Capture the cell that displays the provided text and extract its [X, Y] central coordinate. 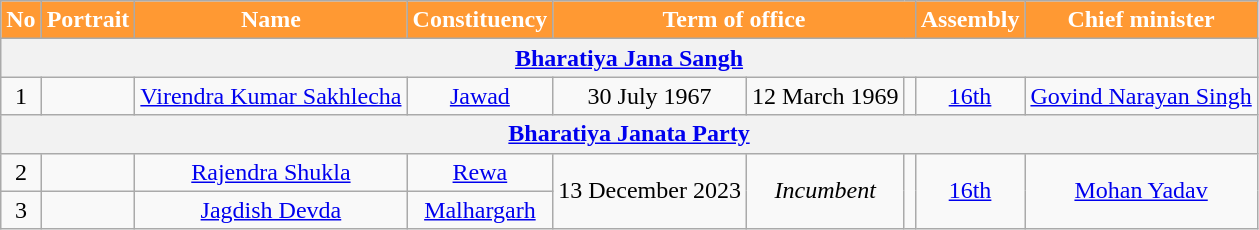
Portrait [88, 20]
Malhargarh [480, 210]
2 [21, 172]
3 [21, 210]
Bharatiya Jana Sangh [630, 58]
1 [21, 96]
Rajendra Shukla [271, 172]
Incumbent [825, 191]
Bharatiya Janata Party [630, 134]
Rewa [480, 172]
Virendra Kumar Sakhlecha [271, 96]
Mohan Yadav [1141, 191]
Constituency [480, 20]
Jawad [480, 96]
30 July 1967 [650, 96]
Chief minister [1141, 20]
12 March 1969 [825, 96]
13 December 2023 [650, 191]
Term of office [734, 20]
Jagdish Devda [271, 210]
No [21, 20]
Govind Narayan Singh [1141, 96]
Name [271, 20]
Assembly [970, 20]
